Search for the cell housing the specified text and yield its [x, y] center coordinate. 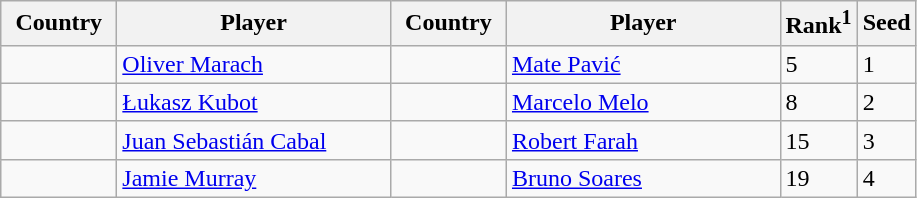
Juan Sebastián Cabal [254, 140]
Rank1 [818, 24]
4 [886, 178]
2 [886, 102]
Seed [886, 24]
Robert Farah [643, 140]
Marcelo Melo [643, 102]
1 [886, 64]
8 [818, 102]
3 [886, 140]
Bruno Soares [643, 178]
19 [818, 178]
Łukasz Kubot [254, 102]
Oliver Marach [254, 64]
5 [818, 64]
Jamie Murray [254, 178]
Mate Pavić [643, 64]
15 [818, 140]
